Identify which cell holds the provided text, then report its [X, Y] central coordinate. 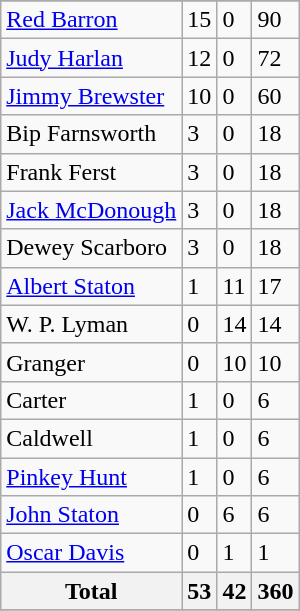
Oscar Davis [92, 553]
John Staton [92, 515]
60 [276, 96]
Red Barron [92, 20]
Granger [92, 362]
360 [276, 591]
Carter [92, 400]
42 [234, 591]
72 [276, 58]
15 [200, 20]
17 [276, 286]
W. P. Lyman [92, 324]
Pinkey Hunt [92, 477]
Jimmy Brewster [92, 96]
Dewey Scarboro [92, 248]
Total [92, 591]
Jack McDonough [92, 210]
90 [276, 20]
Caldwell [92, 438]
Albert Staton [92, 286]
11 [234, 286]
Frank Ferst [92, 172]
Bip Farnsworth [92, 134]
Judy Harlan [92, 58]
12 [200, 58]
53 [200, 591]
